Provide the (x, y) coordinate of the cell's center where the given text is located.  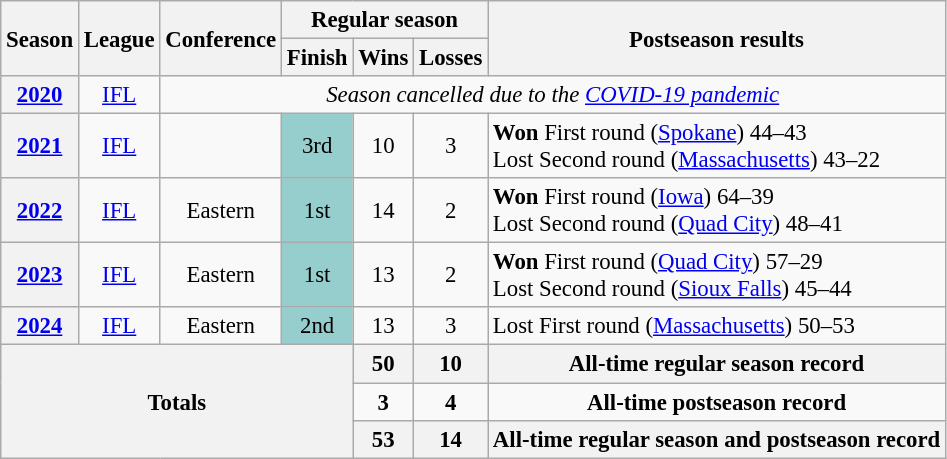
Postseason results (717, 38)
Conference (221, 38)
50 (384, 364)
3rd (316, 146)
Won First round (Spokane) 44–43Lost Second round (Massachusetts) 43–22 (717, 146)
Losses (451, 58)
Season (40, 38)
2020 (40, 95)
Finish (316, 58)
League (118, 38)
All-time regular season record (717, 364)
2024 (40, 327)
Regular season (384, 20)
2022 (40, 210)
Totals (177, 402)
2021 (40, 146)
2nd (316, 327)
Won First round (Iowa) 64–39Lost Second round (Quad City) 48–41 (717, 210)
4 (451, 402)
2023 (40, 276)
All-time postseason record (717, 402)
53 (384, 439)
Season cancelled due to the COVID-19 pandemic (553, 95)
Wins (384, 58)
All-time regular season and postseason record (717, 439)
Won First round (Quad City) 57–29Lost Second round (Sioux Falls) 45–44 (717, 276)
Lost First round (Massachusetts) 50–53 (717, 327)
